Return the (x, y) coordinate for the center point of the cell that contains the specified text.  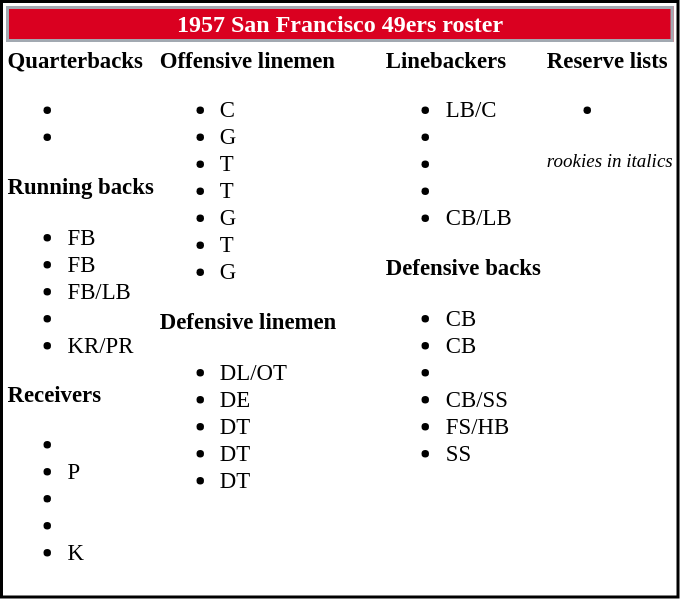
LinebackersLB/CCB/LBDefensive backsCBCBCB/SSFS/HBSS (463, 318)
Offensive linemenCGTTGTGDefensive linemenDL/OTDEDTDTDT (248, 318)
QuarterbacksRunning backsFBFBFB/LBKR/PRReceiversPK (80, 318)
1957 San Francisco 49ers roster (340, 24)
Reserve listsrookies in italics (610, 318)
